Locate the cell with the specified text and output its [X, Y] center coordinate. 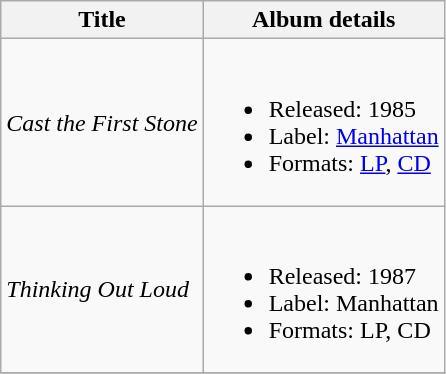
Released: 1987Label: ManhattanFormats: LP, CD [324, 290]
Album details [324, 20]
Released: 1985Label: ManhattanFormats: LP, CD [324, 122]
Cast the First Stone [102, 122]
Title [102, 20]
Thinking Out Loud [102, 290]
